For the text-containing cell, return its midpoint in [X, Y] coordinate format. 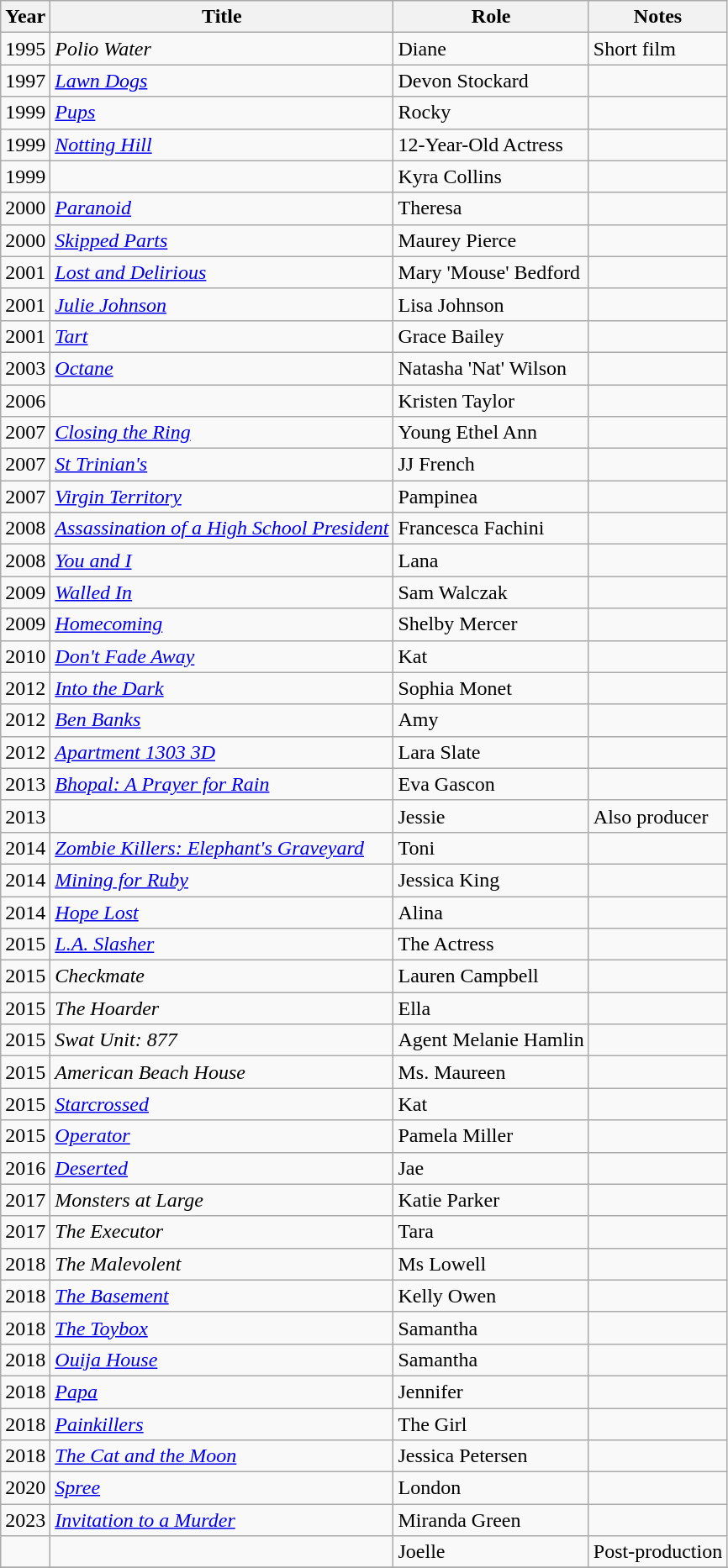
Notes [657, 17]
Virgin Territory [222, 497]
Grace Bailey [491, 336]
Spree [222, 1488]
The Actress [491, 944]
Apartment 1303 3D [222, 752]
The Basement [222, 1296]
Kelly Owen [491, 1296]
Title [222, 17]
2003 [25, 368]
Operator [222, 1136]
London [491, 1488]
Painkillers [222, 1424]
Jessica King [491, 880]
Mining for Ruby [222, 880]
2023 [25, 1520]
Toni [491, 848]
Devon Stockard [491, 81]
The Toybox [222, 1328]
Zombie Killers: Elephant's Graveyard [222, 848]
Mary 'Mouse' Bedford [491, 272]
American Beach House [222, 1072]
Ms Lowell [491, 1264]
Tart [222, 336]
Pampinea [491, 497]
Swat Unit: 877 [222, 1040]
Eva Gascon [491, 784]
Lana [491, 560]
Bhopal: A Prayer for Rain [222, 784]
Assassination of a High School President [222, 529]
2020 [25, 1488]
Jessica Petersen [491, 1456]
Homecoming [222, 624]
Closing the Ring [222, 433]
Jessie [491, 816]
Notting Hill [222, 145]
Invitation to a Murder [222, 1520]
Don't Fade Away [222, 656]
Diane [491, 49]
Miranda Green [491, 1520]
Lost and Delirious [222, 272]
Lisa Johnson [491, 304]
Starcrossed [222, 1104]
Jennifer [491, 1392]
St Trinian's [222, 465]
Kyra Collins [491, 176]
Sophia Monet [491, 688]
Lauren Campbell [491, 976]
Ms. Maureen [491, 1072]
Deserted [222, 1168]
Checkmate [222, 976]
Monsters at Large [222, 1200]
Tara [491, 1232]
The Executor [222, 1232]
Year [25, 17]
Post-production [657, 1552]
12-Year-Old Actress [491, 145]
Natasha 'Nat' Wilson [491, 368]
2006 [25, 401]
Shelby Mercer [491, 624]
Lawn Dogs [222, 81]
The Cat and the Moon [222, 1456]
Polio Water [222, 49]
Katie Parker [491, 1200]
L.A. Slasher [222, 944]
Sam Walczak [491, 592]
Amy [491, 720]
Joelle [491, 1552]
Hope Lost [222, 912]
Francesca Fachini [491, 529]
Lara Slate [491, 752]
Role [491, 17]
The Hoarder [222, 1008]
Ouija House [222, 1360]
Into the Dark [222, 688]
Also producer [657, 816]
Octane [222, 368]
Theresa [491, 208]
The Girl [491, 1424]
Jae [491, 1168]
Paranoid [222, 208]
1997 [25, 81]
Kristen Taylor [491, 401]
The Malevolent [222, 1264]
1995 [25, 49]
Walled In [222, 592]
2016 [25, 1168]
JJ French [491, 465]
Papa [222, 1392]
Pamela Miller [491, 1136]
Rocky [491, 113]
Ben Banks [222, 720]
Julie Johnson [222, 304]
Skipped Parts [222, 240]
Young Ethel Ann [491, 433]
You and I [222, 560]
Agent Melanie Hamlin [491, 1040]
Maurey Pierce [491, 240]
2010 [25, 656]
Ella [491, 1008]
Short film [657, 49]
Pups [222, 113]
Alina [491, 912]
